Pinpoint the cell where the given text exists, returning its (X, Y) midpoint coordinate. 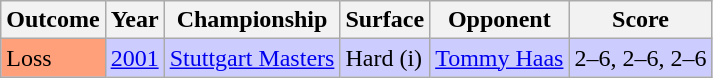
Score (640, 20)
Loss (53, 58)
Stuttgart Masters (252, 58)
Year (134, 20)
Championship (252, 20)
2001 (134, 58)
Surface (385, 20)
Hard (i) (385, 58)
Outcome (53, 20)
Opponent (500, 20)
Tommy Haas (500, 58)
2–6, 2–6, 2–6 (640, 58)
